Identify which cell holds the provided text, then report its [X, Y] central coordinate. 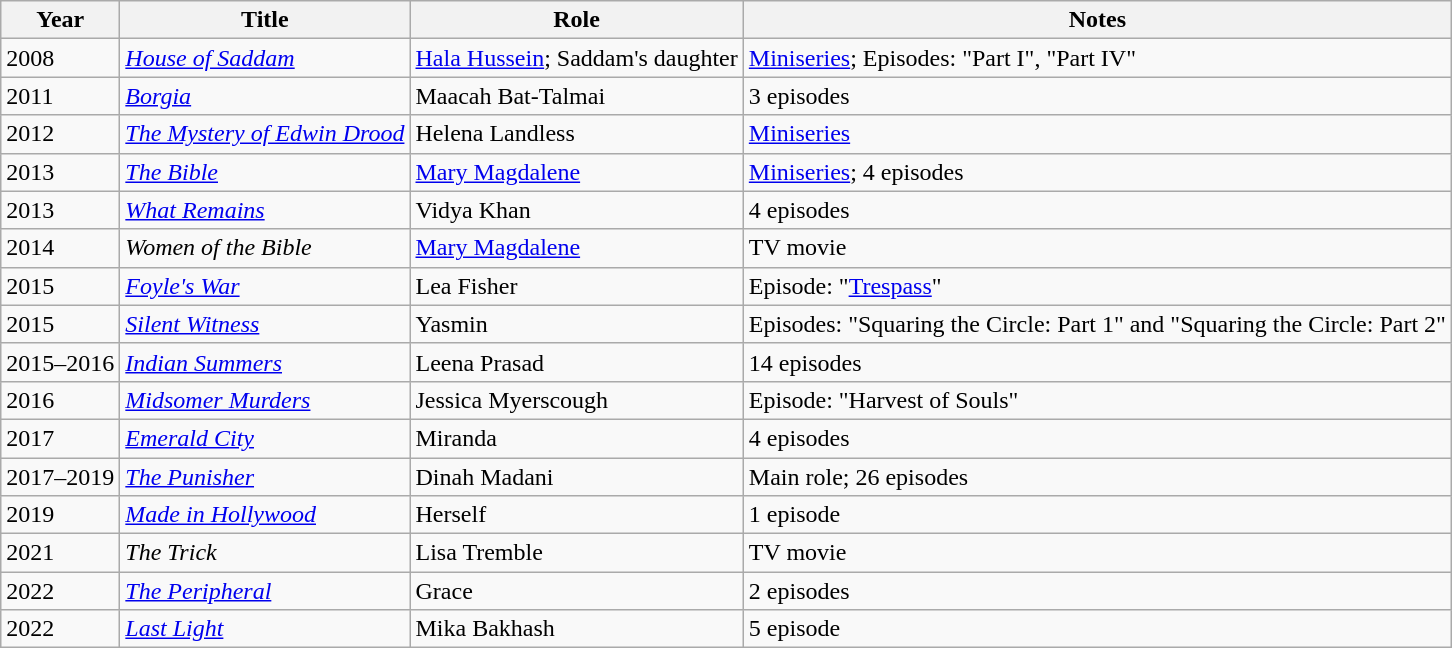
Lea Fisher [576, 286]
2011 [60, 96]
2 episodes [1097, 591]
What Remains [265, 210]
Silent Witness [265, 324]
Lisa Tremble [576, 553]
Mika Bakhash [576, 629]
The Trick [265, 553]
Year [60, 20]
The Punisher [265, 477]
Midsomer Murders [265, 400]
Main role; 26 episodes [1097, 477]
Miniseries; Episodes: "Part I", "Part IV" [1097, 58]
Miranda [576, 438]
Leena Prasad [576, 362]
2021 [60, 553]
Miniseries [1097, 134]
Hala Hussein; Saddam's daughter [576, 58]
Notes [1097, 20]
Women of the Bible [265, 248]
Episodes: "Squaring the Circle: Part 1" and "Squaring the Circle: Part 2" [1097, 324]
The Peripheral [265, 591]
2016 [60, 400]
Episode: "Trespass" [1097, 286]
Foyle's War [265, 286]
Yasmin [576, 324]
5 episode [1097, 629]
1 episode [1097, 515]
Indian Summers [265, 362]
Dinah Madani [576, 477]
2017 [60, 438]
Vidya Khan [576, 210]
The Mystery of Edwin Drood [265, 134]
House of Saddam [265, 58]
2017–2019 [60, 477]
2014 [60, 248]
The Bible [265, 172]
Episode: "Harvest of Souls" [1097, 400]
Helena Landless [576, 134]
Jessica Myerscough [576, 400]
Maacah Bat-Talmai [576, 96]
3 episodes [1097, 96]
2019 [60, 515]
2012 [60, 134]
Emerald City [265, 438]
Grace [576, 591]
14 episodes [1097, 362]
Herself [576, 515]
Made in Hollywood [265, 515]
Borgia [265, 96]
Last Light [265, 629]
Title [265, 20]
2008 [60, 58]
2015–2016 [60, 362]
Role [576, 20]
Miniseries; 4 episodes [1097, 172]
